From the cell containing the given text, extract its center point as (X, Y) coordinate. 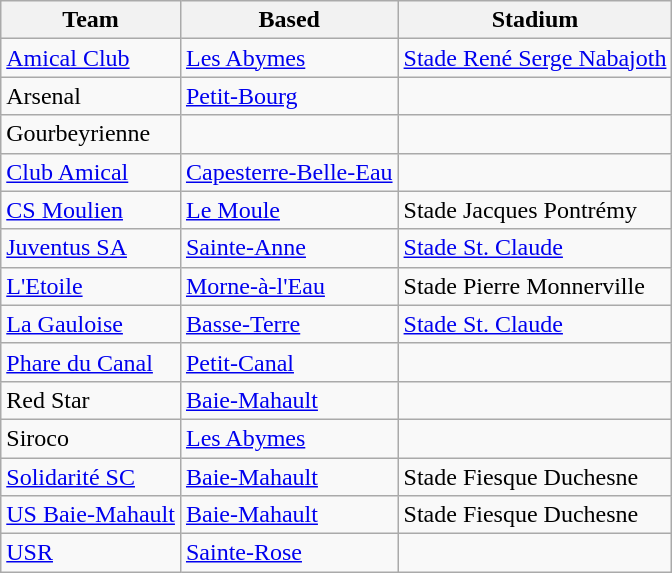
Le Moule (289, 210)
Team (91, 20)
Stade René Serge Nabajoth (535, 58)
USR (91, 553)
Stadium (535, 20)
Morne-à-l'Eau (289, 286)
Stade Jacques Pontrémy (535, 210)
Sainte-Rose (289, 553)
Juventus SA (91, 248)
Solidarité SC (91, 477)
US Baie-Mahault (91, 515)
Club Amical (91, 172)
CS Moulien (91, 210)
Sainte-Anne (289, 248)
Basse-Terre (289, 324)
Petit-Canal (289, 362)
Stade Pierre Monnerville (535, 286)
Based (289, 20)
Gourbeyrienne (91, 134)
Phare du Canal (91, 362)
L'Etoile (91, 286)
Arsenal (91, 96)
Amical Club (91, 58)
Siroco (91, 438)
Red Star (91, 400)
Petit-Bourg (289, 96)
Capesterre-Belle-Eau (289, 172)
La Gauloise (91, 324)
